For the text-containing cell, return its midpoint in [X, Y] coordinate format. 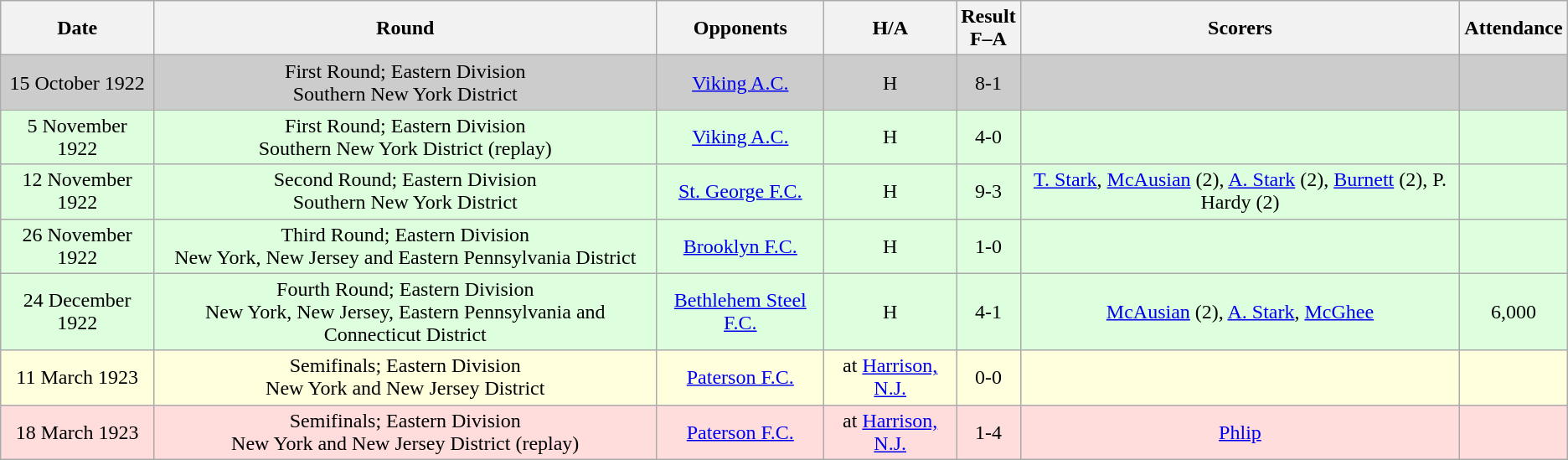
18 March 1923 [77, 432]
Second Round; Eastern DivisionSouthern New York District [405, 191]
Bethlehem Steel F.C. [740, 312]
Third Round; Eastern DivisionNew York, New Jersey and Eastern Pennsylvania District [405, 246]
1-0 [988, 246]
4-1 [988, 312]
9-3 [988, 191]
H/A [890, 28]
12 November 1922 [77, 191]
Round [405, 28]
Scorers [1240, 28]
Semifinals; Eastern DivisionNew York and New Jersey District [405, 377]
McAusian (2), A. Stark, McGhee [1240, 312]
Semifinals; Eastern DivisionNew York and New Jersey District (replay) [405, 432]
ResultF–A [988, 28]
St. George F.C. [740, 191]
First Round; Eastern DivisionSouthern New York District [405, 82]
4-0 [988, 137]
5 November 1922 [77, 137]
Opponents [740, 28]
8-1 [988, 82]
1-4 [988, 432]
11 March 1923 [77, 377]
24 December 1922 [77, 312]
15 October 1922 [77, 82]
Attendance [1514, 28]
Phlip [1240, 432]
6,000 [1514, 312]
0-0 [988, 377]
Date [77, 28]
26 November 1922 [77, 246]
T. Stark, McAusian (2), A. Stark (2), Burnett (2), P. Hardy (2) [1240, 191]
First Round; Eastern DivisionSouthern New York District (replay) [405, 137]
Fourth Round; Eastern DivisionNew York, New Jersey, Eastern Pennsylvania and Connecticut District [405, 312]
Brooklyn F.C. [740, 246]
